Detect which cell encompasses the target text, then output its (x, y) center coordinate. 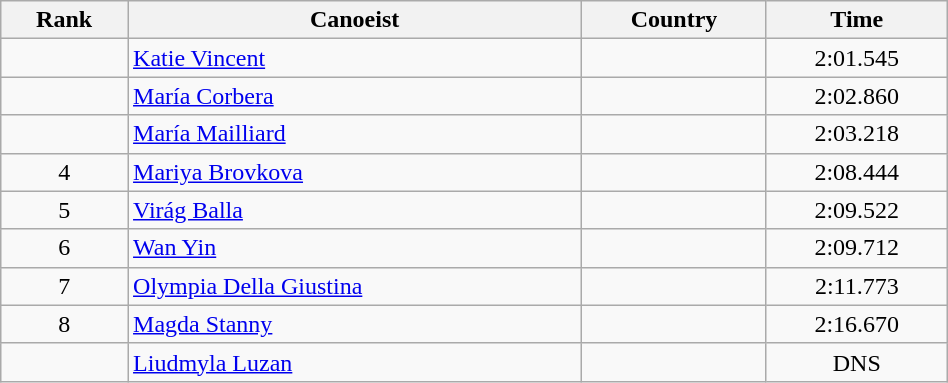
2:09.522 (856, 210)
2:16.670 (856, 324)
Virág Balla (355, 210)
2:02.860 (856, 96)
Magda Stanny (355, 324)
8 (64, 324)
2:01.545 (856, 58)
7 (64, 286)
Katie Vincent (355, 58)
2:09.712 (856, 248)
María Mailliard (355, 134)
Country (674, 20)
Mariya Brovkova (355, 172)
Liudmyla Luzan (355, 362)
Rank (64, 20)
María Corbera (355, 96)
Canoeist (355, 20)
2:03.218 (856, 134)
2:08.444 (856, 172)
5 (64, 210)
4 (64, 172)
2:11.773 (856, 286)
6 (64, 248)
Wan Yin (355, 248)
Time (856, 20)
DNS (856, 362)
Olympia Della Giustina (355, 286)
